Determine the (X, Y) coordinate at the center of the cell enclosing the given text.  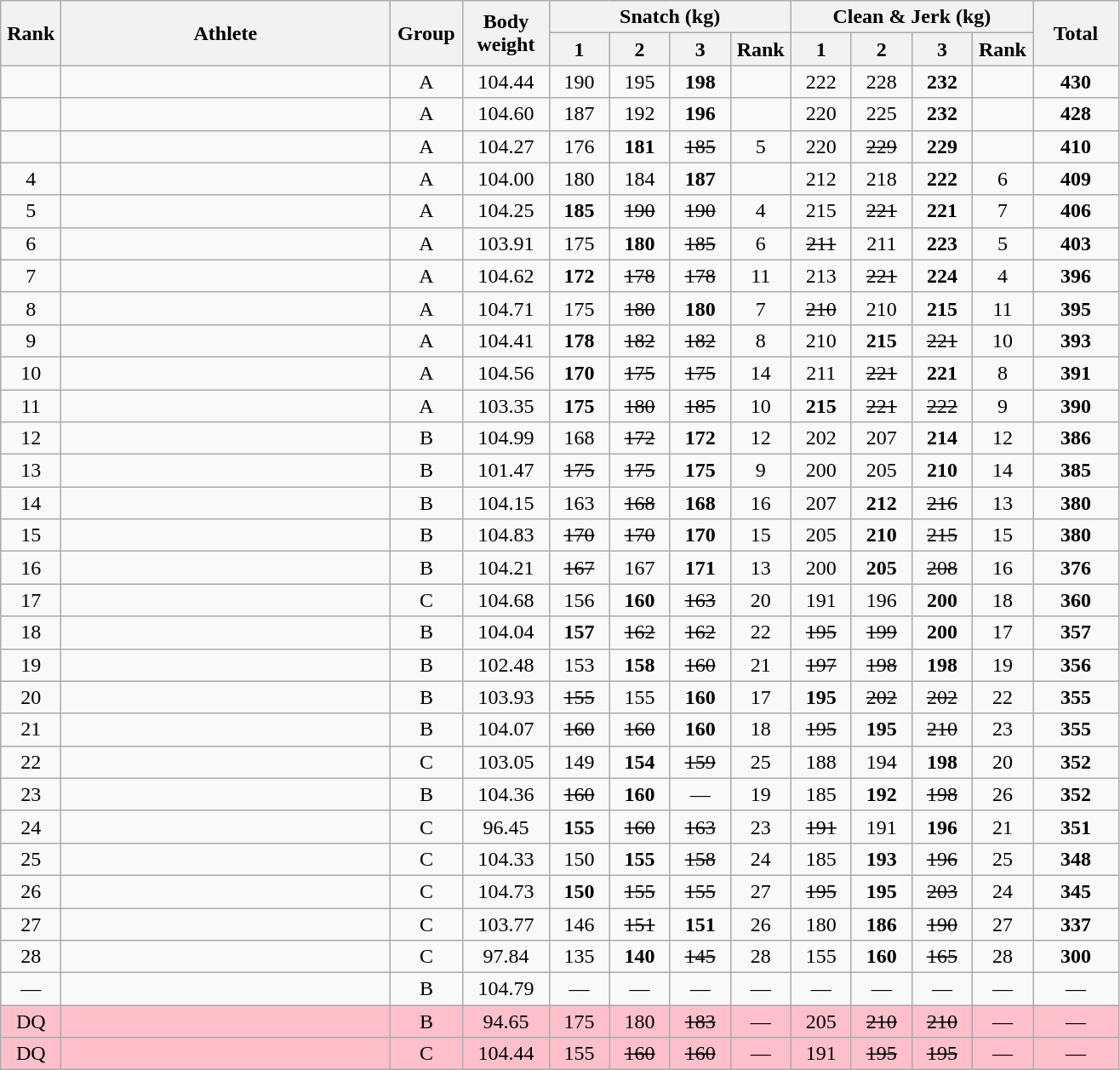
157 (579, 632)
216 (941, 503)
181 (640, 146)
104.73 (506, 891)
154 (640, 762)
214 (941, 438)
104.15 (506, 503)
97.84 (506, 957)
153 (579, 665)
390 (1076, 406)
186 (882, 924)
94.65 (506, 1021)
146 (579, 924)
218 (882, 179)
345 (1076, 891)
430 (1076, 82)
193 (882, 859)
194 (882, 762)
396 (1076, 276)
145 (700, 957)
104.07 (506, 730)
337 (1076, 924)
104.25 (506, 211)
197 (820, 665)
348 (1076, 859)
104.83 (506, 535)
104.71 (506, 308)
104.41 (506, 340)
Body weight (506, 33)
428 (1076, 114)
360 (1076, 600)
176 (579, 146)
376 (1076, 568)
104.99 (506, 438)
199 (882, 632)
171 (700, 568)
225 (882, 114)
104.33 (506, 859)
203 (941, 891)
104.27 (506, 146)
104.04 (506, 632)
104.56 (506, 373)
208 (941, 568)
103.05 (506, 762)
391 (1076, 373)
96.45 (506, 827)
300 (1076, 957)
183 (700, 1021)
104.21 (506, 568)
393 (1076, 340)
410 (1076, 146)
Group (426, 33)
103.35 (506, 406)
213 (820, 276)
409 (1076, 179)
104.79 (506, 989)
385 (1076, 471)
395 (1076, 308)
104.62 (506, 276)
406 (1076, 211)
223 (941, 243)
403 (1076, 243)
135 (579, 957)
159 (700, 762)
156 (579, 600)
103.77 (506, 924)
104.36 (506, 794)
102.48 (506, 665)
351 (1076, 827)
357 (1076, 632)
Athlete (226, 33)
165 (941, 957)
Snatch (kg) (670, 17)
356 (1076, 665)
140 (640, 957)
184 (640, 179)
104.60 (506, 114)
Total (1076, 33)
Clean & Jerk (kg) (911, 17)
103.91 (506, 243)
101.47 (506, 471)
386 (1076, 438)
104.68 (506, 600)
104.00 (506, 179)
149 (579, 762)
228 (882, 82)
224 (941, 276)
103.93 (506, 697)
188 (820, 762)
